Determine the (x, y) coordinate at the center of the cell enclosing the given text.  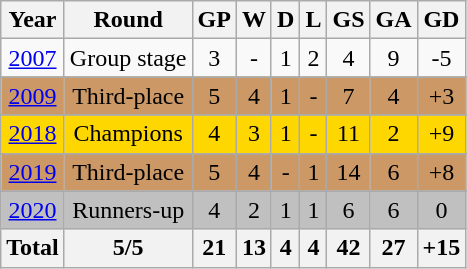
-5 (442, 58)
11 (348, 134)
W (254, 20)
42 (348, 248)
Round (128, 20)
2009 (33, 96)
+3 (442, 96)
+9 (442, 134)
2018 (33, 134)
Champions (128, 134)
Year (33, 20)
27 (394, 248)
5/5 (128, 248)
13 (254, 248)
GD (442, 20)
GP (214, 20)
14 (348, 172)
Group stage (128, 58)
D (285, 20)
Runners-up (128, 210)
7 (348, 96)
Total (33, 248)
2019 (33, 172)
+15 (442, 248)
+8 (442, 172)
GS (348, 20)
9 (394, 58)
21 (214, 248)
L (314, 20)
0 (442, 210)
2020 (33, 210)
2007 (33, 58)
GA (394, 20)
